From the cell containing the given text, extract its center point as (x, y) coordinate. 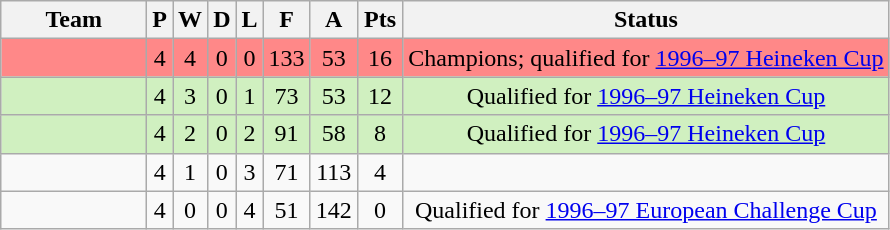
71 (286, 172)
F (286, 20)
73 (286, 96)
Team (74, 20)
91 (286, 134)
D (222, 20)
142 (334, 210)
51 (286, 210)
P (160, 20)
Status (646, 20)
Pts (380, 20)
8 (380, 134)
16 (380, 58)
12 (380, 96)
58 (334, 134)
L (250, 20)
W (190, 20)
Qualified for 1996–97 European Challenge Cup (646, 210)
133 (286, 58)
A (334, 20)
Champions; qualified for 1996–97 Heineken Cup (646, 58)
113 (334, 172)
